Output the [x, y] coordinate of the center of the cell containing the given text.  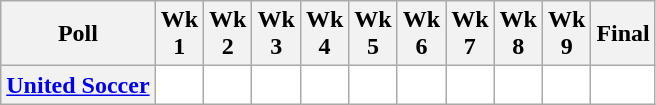
Wk4 [324, 34]
Final [623, 34]
Wk2 [228, 34]
United Soccer [78, 85]
Wk3 [276, 34]
Wk1 [179, 34]
Wk5 [373, 34]
Wk8 [518, 34]
Poll [78, 34]
Wk9 [566, 34]
Wk6 [421, 34]
Wk7 [470, 34]
